Return (X, Y) of the center of cell containing provided text 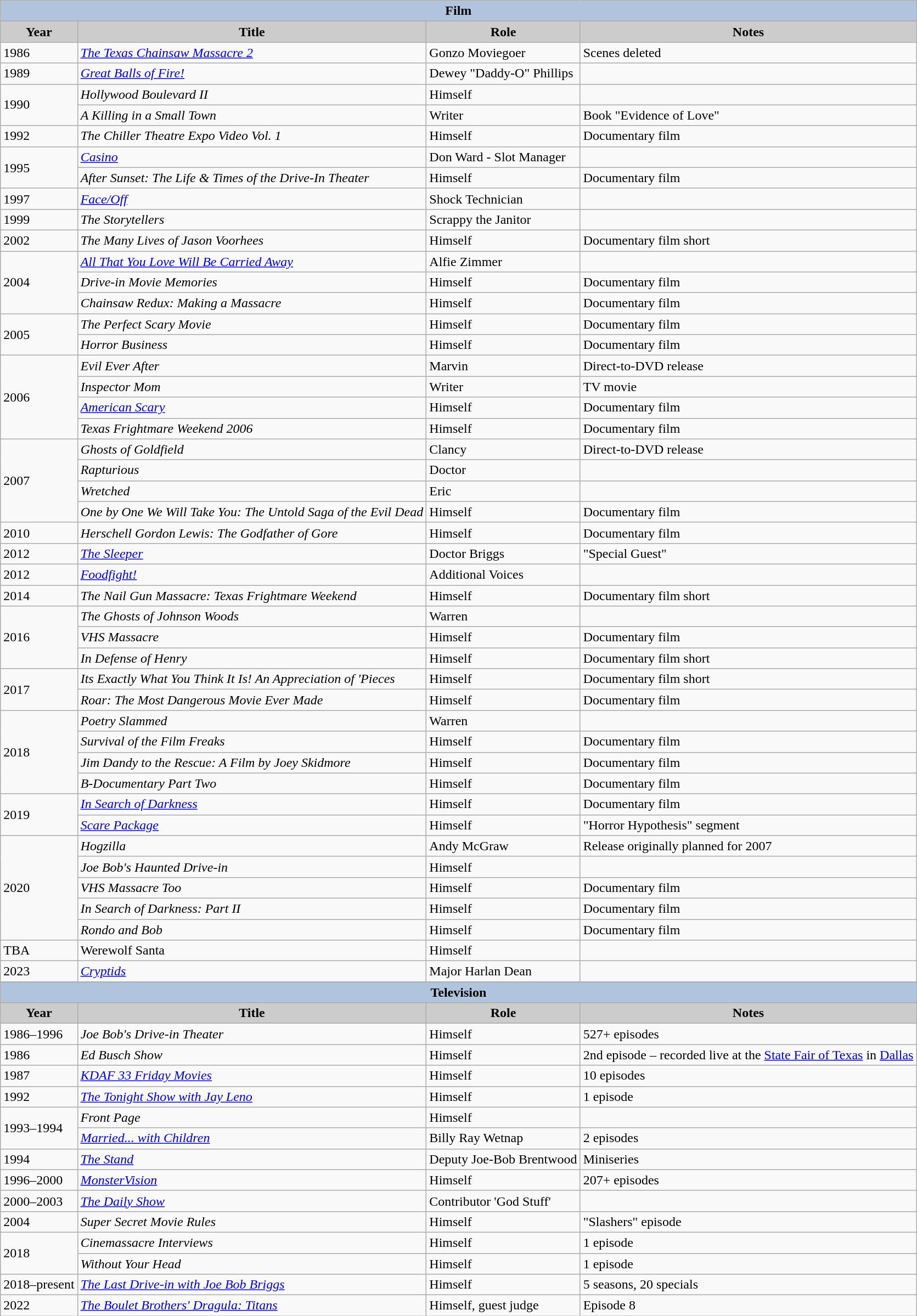
2019 (39, 815)
In Search of Darkness: Part II (252, 908)
10 episodes (749, 1076)
2017 (39, 690)
1994 (39, 1159)
Dewey "Daddy-O" Phillips (503, 74)
Poetry Slammed (252, 721)
Ed Busch Show (252, 1055)
The Boulet Brothers' Dragula: Titans (252, 1306)
Episode 8 (749, 1306)
Release originally planned for 2007 (749, 846)
207+ episodes (749, 1180)
2002 (39, 240)
2006 (39, 397)
2nd episode – recorded live at the State Fair of Texas in Dallas (749, 1055)
Doctor (503, 470)
2014 (39, 595)
Hogzilla (252, 846)
Contributor 'God Stuff' (503, 1201)
Face/Off (252, 199)
Evil Ever After (252, 366)
VHS Massacre Too (252, 888)
A Killing in a Small Town (252, 115)
Doctor Briggs (503, 553)
Wretched (252, 491)
Clancy (503, 449)
2007 (39, 481)
2000–2003 (39, 1201)
2020 (39, 888)
The Chiller Theatre Expo Video Vol. 1 (252, 136)
American Scary (252, 408)
"Slashers" episode (749, 1222)
Himself, guest judge (503, 1306)
1986–1996 (39, 1034)
Joe Bob's Drive-in Theater (252, 1034)
1990 (39, 105)
The Texas Chainsaw Massacre 2 (252, 53)
Inspector Mom (252, 387)
Don Ward - Slot Manager (503, 157)
Miniseries (749, 1159)
Married... with Children (252, 1138)
Without Your Head (252, 1263)
One by One We Will Take You: The Untold Saga of the Evil Dead (252, 512)
Scenes deleted (749, 53)
1995 (39, 167)
Its Exactly What You Think It Is! An Appreciation of 'Pieces (252, 679)
KDAF 33 Friday Movies (252, 1076)
Herschell Gordon Lewis: The Godfather of Gore (252, 533)
The Stand (252, 1159)
VHS Massacre (252, 637)
1987 (39, 1076)
After Sunset: The Life & Times of the Drive-In Theater (252, 178)
Scrappy the Janitor (503, 219)
The Tonight Show with Jay Leno (252, 1097)
Roar: The Most Dangerous Movie Ever Made (252, 700)
1996–2000 (39, 1180)
The Nail Gun Massacre: Texas Frightmare Weekend (252, 595)
Major Harlan Dean (503, 972)
Book "Evidence of Love" (749, 115)
Hollywood Boulevard II (252, 94)
Ghosts of Goldfield (252, 449)
Alfie Zimmer (503, 262)
TBA (39, 951)
Scare Package (252, 825)
Film (459, 11)
The Sleeper (252, 553)
The Perfect Scary Movie (252, 324)
Front Page (252, 1117)
B-Documentary Part Two (252, 783)
Texas Frightmare Weekend 2006 (252, 428)
1989 (39, 74)
2016 (39, 637)
The Many Lives of Jason Voorhees (252, 240)
2023 (39, 972)
Shock Technician (503, 199)
Super Secret Movie Rules (252, 1222)
The Last Drive-in with Joe Bob Briggs (252, 1285)
Television (459, 992)
2010 (39, 533)
In Defense of Henry (252, 658)
All That You Love Will Be Carried Away (252, 262)
Deputy Joe-Bob Brentwood (503, 1159)
"Special Guest" (749, 553)
Marvin (503, 366)
2022 (39, 1306)
1993–1994 (39, 1128)
527+ episodes (749, 1034)
The Daily Show (252, 1201)
The Ghosts of Johnson Woods (252, 617)
Gonzo Moviegoer (503, 53)
1997 (39, 199)
Chainsaw Redux: Making a Massacre (252, 303)
In Search of Darkness (252, 804)
Joe Bob's Haunted Drive-in (252, 867)
Casino (252, 157)
Cinemassacre Interviews (252, 1242)
Billy Ray Wetnap (503, 1138)
1999 (39, 219)
Rapturious (252, 470)
Additional Voices (503, 574)
Great Balls of Fire! (252, 74)
"Horror Hypothesis" segment (749, 825)
2 episodes (749, 1138)
The Storytellers (252, 219)
5 seasons, 20 specials (749, 1285)
TV movie (749, 387)
Rondo and Bob (252, 930)
2005 (39, 335)
MonsterVision (252, 1180)
Jim Dandy to the Rescue: A Film by Joey Skidmore (252, 763)
Werewolf Santa (252, 951)
Foodfight! (252, 574)
Drive-in Movie Memories (252, 283)
Survival of the Film Freaks (252, 742)
Horror Business (252, 345)
Eric (503, 491)
Andy McGraw (503, 846)
2018–present (39, 1285)
Cryptids (252, 972)
